Identify which cell holds the provided text, then report its (x, y) central coordinate. 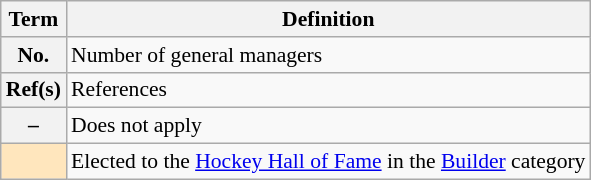
Term (34, 19)
Number of general managers (328, 55)
Does not apply (328, 126)
No. (34, 55)
Definition (328, 19)
References (328, 90)
– (34, 126)
Ref(s) (34, 90)
Elected to the Hockey Hall of Fame in the Builder category (328, 162)
